Output the [x, y] coordinate of the center of the cell containing the given text.  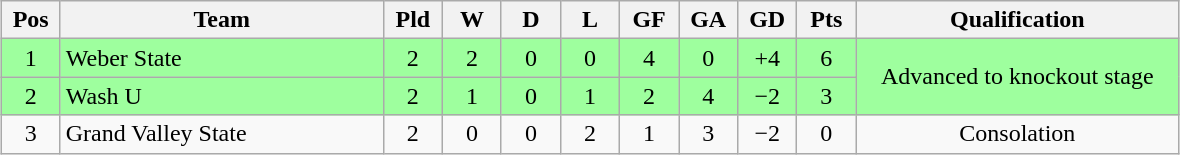
GA [708, 20]
W [472, 20]
Consolation [1018, 134]
Weber State [222, 58]
Qualification [1018, 20]
Advanced to knockout stage [1018, 77]
Pos [30, 20]
GF [650, 20]
Pts [826, 20]
6 [826, 58]
Wash U [222, 96]
Team [222, 20]
Pld [412, 20]
L [590, 20]
Grand Valley State [222, 134]
D [530, 20]
GD [768, 20]
+4 [768, 58]
